From the cell containing the given text, extract its center point as [x, y] coordinate. 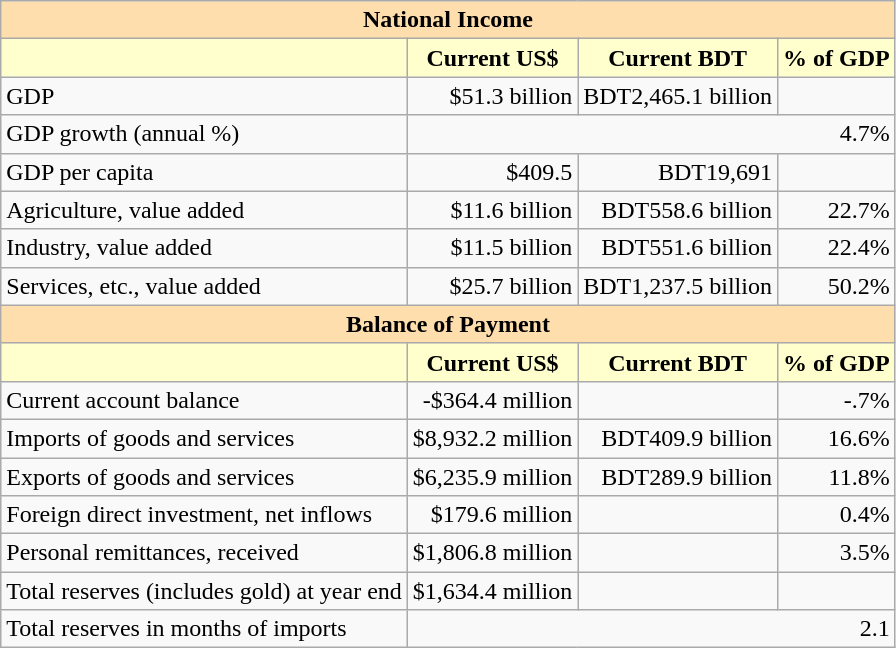
$6,235.9 million [492, 477]
Industry, value added [204, 248]
$1,634.4 million [492, 591]
$8,932.2 million [492, 438]
BDT19,691 [678, 172]
BDT2,465.1 billion [678, 96]
GDP per capita [204, 172]
Balance of Payment [448, 324]
GDP growth (annual %) [204, 134]
BDT551.6 billion [678, 248]
$409.5 [492, 172]
-.7% [836, 400]
$11.5 billion [492, 248]
50.2% [836, 286]
Foreign direct investment, net inflows [204, 515]
Current account balance [204, 400]
4.7% [651, 134]
National Income [448, 20]
Imports of goods and services [204, 438]
Total reserves in months of imports [204, 629]
$51.3 billion [492, 96]
$179.6 million [492, 515]
0.4% [836, 515]
22.4% [836, 248]
Exports of goods and services [204, 477]
Personal remittances, received [204, 553]
$1,806.8 million [492, 553]
GDP [204, 96]
22.7% [836, 210]
BDT289.9 billion [678, 477]
11.8% [836, 477]
Total reserves (includes gold) at year end [204, 591]
Agriculture, value added [204, 210]
BDT558.6 billion [678, 210]
2.1 [651, 629]
16.6% [836, 438]
Services, etc., value added [204, 286]
BDT409.9 billion [678, 438]
BDT1,237.5 billion [678, 286]
-$364.4 million [492, 400]
$25.7 billion [492, 286]
3.5% [836, 553]
$11.6 billion [492, 210]
